Detect which cell encompasses the target text, then output its [X, Y] center coordinate. 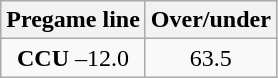
Over/under [210, 20]
CCU –12.0 [74, 58]
63.5 [210, 58]
Pregame line [74, 20]
